Extract the [X, Y] coordinate from the center of the cell holding the provided text.  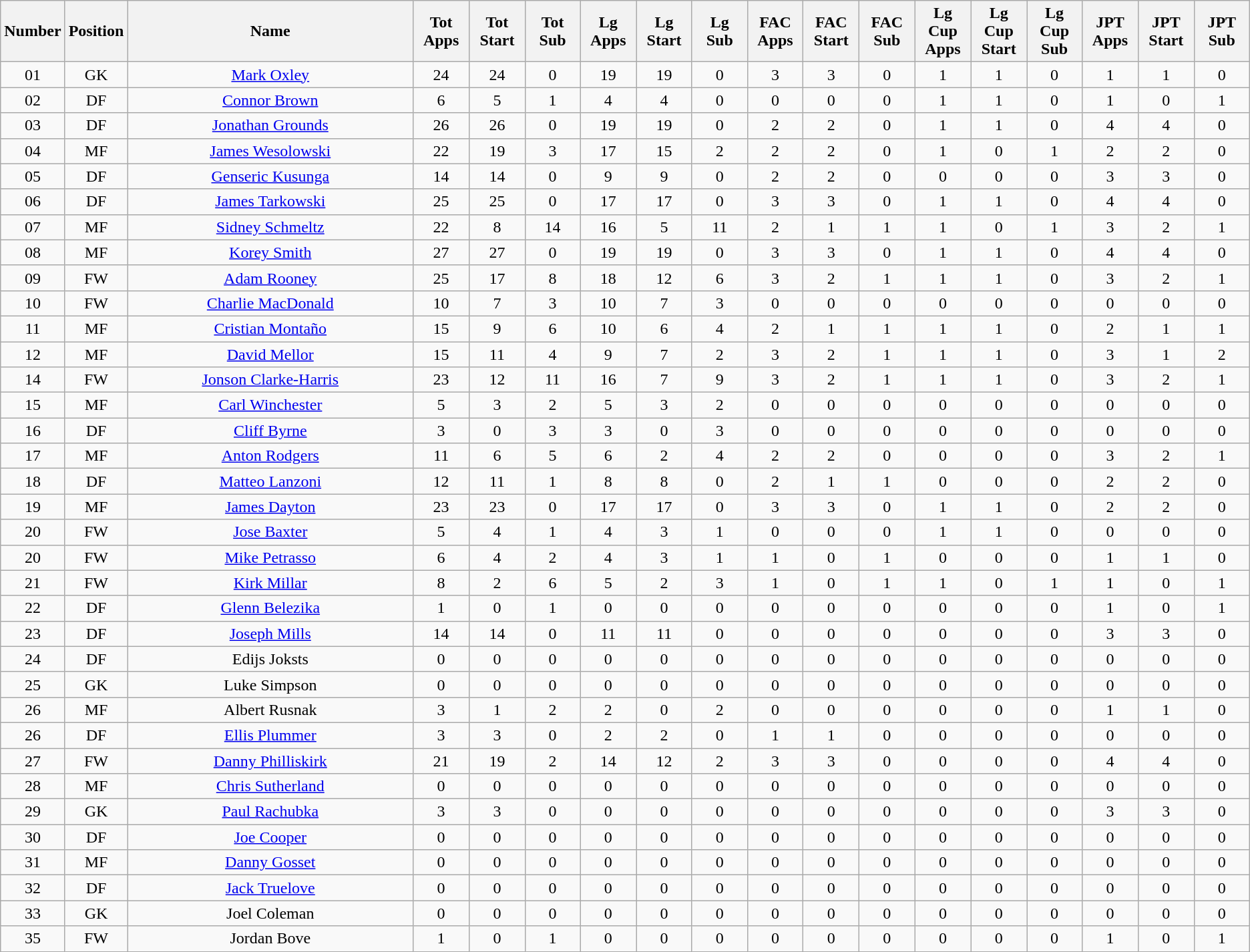
Connor Brown [270, 100]
FACApps [775, 31]
Albert Rusnak [270, 710]
Genseric Kusunga [270, 176]
Matteo Lanzoni [270, 481]
Jose Baxter [270, 532]
James Tarkowski [270, 202]
James Dayton [270, 507]
31 [33, 863]
David Mellor [270, 354]
32 [33, 888]
Charlie MacDonald [270, 303]
Lg CupApps [943, 31]
Carl Winchester [270, 405]
Jack Truelove [270, 888]
Jonson Clarke-Harris [270, 380]
Cristian Montaño [270, 328]
Paul Rachubka [270, 812]
Joe Cooper [270, 837]
Jonathan Grounds [270, 126]
Number [33, 31]
Jordan Bove [270, 939]
LgSub [720, 31]
Danny Philliskirk [270, 760]
Joseph Mills [270, 634]
35 [33, 939]
29 [33, 812]
Edijs Joksts [270, 659]
Luke Simpson [270, 684]
Lg CupStart [999, 31]
02 [33, 100]
04 [33, 151]
TotApps [441, 31]
Sidney Schmeltz [270, 227]
Korey Smith [270, 252]
Mike Petrasso [270, 557]
Danny Gosset [270, 863]
James Wesolowski [270, 151]
07 [33, 227]
Mark Oxley [270, 75]
Kirk Millar [270, 583]
Ellis Plummer [270, 735]
Cliff Byrne [270, 431]
JPTStart [1166, 31]
JPTApps [1110, 31]
Name [270, 31]
Anton Rodgers [270, 456]
FACSub [887, 31]
Glenn Belezika [270, 608]
05 [33, 176]
LgStart [664, 31]
TotStart [497, 31]
FACStart [831, 31]
01 [33, 75]
28 [33, 786]
08 [33, 252]
33 [33, 913]
09 [33, 278]
Lg CupSub [1055, 31]
06 [33, 202]
30 [33, 837]
Adam Rooney [270, 278]
03 [33, 126]
Joel Coleman [270, 913]
TotSub [553, 31]
Chris Sutherland [270, 786]
JPTSub [1222, 31]
Position [96, 31]
LgApps [608, 31]
